Find where the given text appears and provide that cell's center as [X, Y] coordinate. 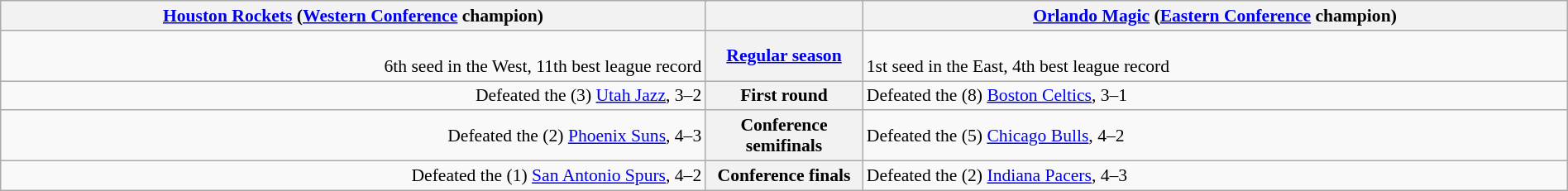
Conference finals [784, 176]
Defeated the (5) Chicago Bulls, 4–2 [1216, 136]
1st seed in the East, 4th best league record [1216, 56]
Orlando Magic (Eastern Conference champion) [1216, 16]
Defeated the (3) Utah Jazz, 3–2 [354, 96]
Defeated the (2) Phoenix Suns, 4–3 [354, 136]
Regular season [784, 56]
Conference semifinals [784, 136]
Defeated the (1) San Antonio Spurs, 4–2 [354, 176]
Houston Rockets (Western Conference champion) [354, 16]
Defeated the (2) Indiana Pacers, 4–3 [1216, 176]
6th seed in the West, 11th best league record [354, 56]
First round [784, 96]
Defeated the (8) Boston Celtics, 3–1 [1216, 96]
